Detect which cell encompasses the target text, then output its (x, y) center coordinate. 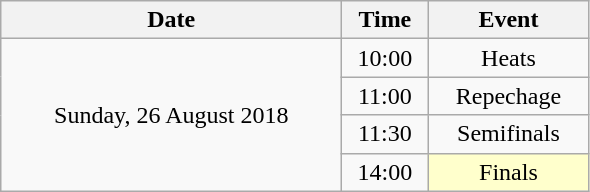
14:00 (385, 172)
Date (172, 20)
Semifinals (508, 134)
Time (385, 20)
Sunday, 26 August 2018 (172, 115)
Finals (508, 172)
11:00 (385, 96)
Heats (508, 58)
Event (508, 20)
10:00 (385, 58)
11:30 (385, 134)
Repechage (508, 96)
